Identify which cell holds the provided text, then report its [X, Y] central coordinate. 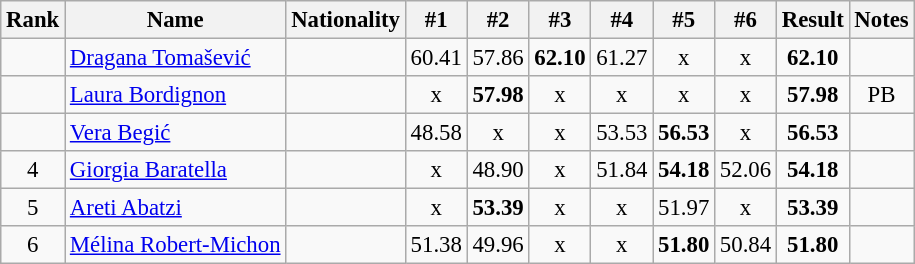
Result [812, 20]
Notes [882, 20]
6 [33, 245]
4 [33, 170]
Giorgia Baratella [176, 170]
Mélina Robert-Michon [176, 245]
Nationality [346, 20]
51.84 [622, 170]
51.97 [684, 208]
#1 [436, 20]
Name [176, 20]
Areti Abatzi [176, 208]
PB [882, 95]
#6 [746, 20]
Rank [33, 20]
61.27 [622, 58]
#3 [560, 20]
60.41 [436, 58]
53.53 [622, 133]
51.38 [436, 245]
50.84 [746, 245]
5 [33, 208]
49.96 [498, 245]
#2 [498, 20]
#5 [684, 20]
Dragana Tomašević [176, 58]
Vera Begić [176, 133]
52.06 [746, 170]
48.90 [498, 170]
#4 [622, 20]
Laura Bordignon [176, 95]
57.86 [498, 58]
48.58 [436, 133]
